Search for the cell housing the specified text and yield its (X, Y) center coordinate. 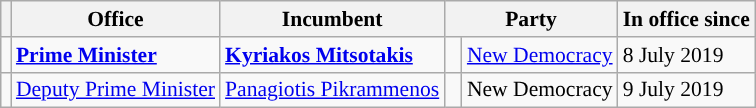
Kyriakos Mitsotakis (332, 55)
Party (530, 19)
Incumbent (332, 19)
Prime Minister (116, 55)
In office since (686, 19)
Panagiotis Pikrammenos (332, 90)
9 July 2019 (686, 90)
Deputy Prime Minister (116, 90)
Office (116, 19)
8 July 2019 (686, 55)
